Return the (x, y) coordinate for the center point of the cell that contains the specified text.  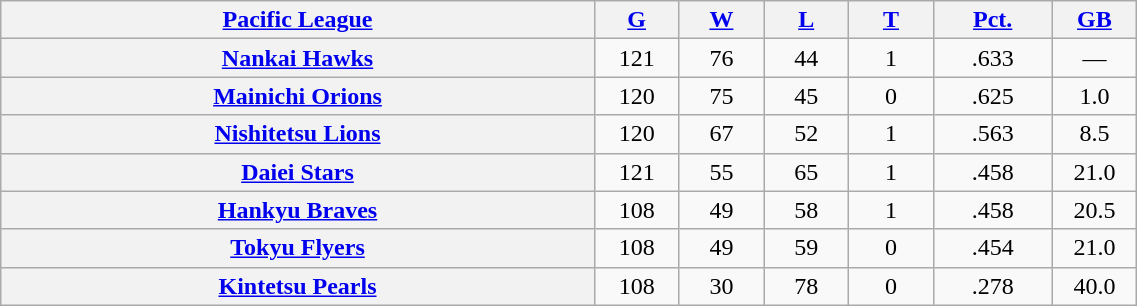
65 (806, 172)
GB (1094, 20)
Mainichi Orions (298, 96)
67 (722, 134)
30 (722, 286)
Daiei Stars (298, 172)
20.5 (1094, 210)
76 (722, 58)
L (806, 20)
75 (722, 96)
55 (722, 172)
Pacific League (298, 20)
52 (806, 134)
.278 (992, 286)
Hankyu Braves (298, 210)
.633 (992, 58)
40.0 (1094, 286)
Pct. (992, 20)
G (636, 20)
Tokyu Flyers (298, 248)
Nankai Hawks (298, 58)
W (722, 20)
.563 (992, 134)
Nishitetsu Lions (298, 134)
45 (806, 96)
78 (806, 286)
T (892, 20)
1.0 (1094, 96)
.625 (992, 96)
59 (806, 248)
44 (806, 58)
— (1094, 58)
.454 (992, 248)
Kintetsu Pearls (298, 286)
58 (806, 210)
8.5 (1094, 134)
